Output the (X, Y) coordinate of the center of the cell containing the given text.  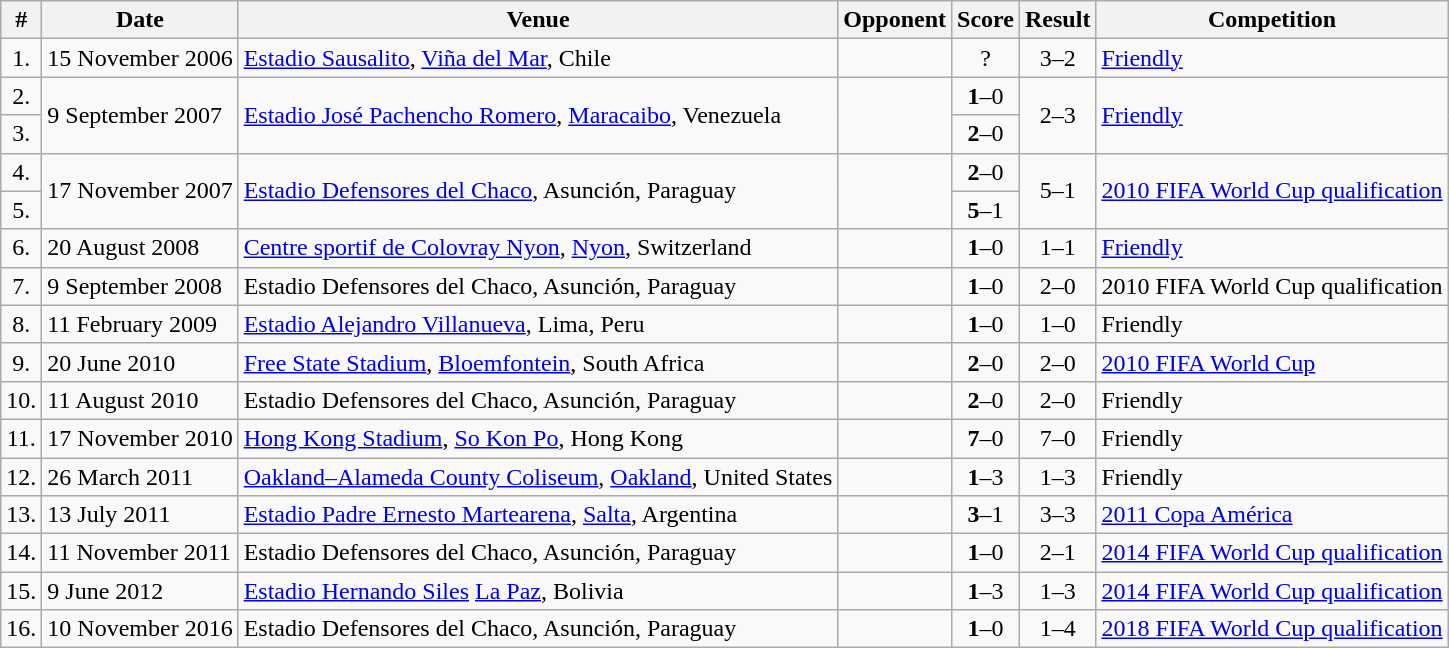
3–1 (986, 515)
? (986, 58)
# (22, 20)
9. (22, 362)
Result (1058, 20)
2018 FIFA World Cup qualification (1272, 629)
3. (22, 134)
Free State Stadium, Bloemfontein, South Africa (538, 362)
20 August 2008 (140, 248)
12. (22, 477)
16. (22, 629)
Competition (1272, 20)
26 March 2011 (140, 477)
9 September 2007 (140, 115)
Estadio Alejandro Villanueva, Lima, Peru (538, 324)
10. (22, 400)
1–1 (1058, 248)
11. (22, 438)
3–3 (1058, 515)
13 July 2011 (140, 515)
17 November 2007 (140, 191)
1–4 (1058, 629)
2011 Copa América (1272, 515)
20 June 2010 (140, 362)
3–2 (1058, 58)
15. (22, 591)
Score (986, 20)
Centre sportif de Colovray Nyon, Nyon, Switzerland (538, 248)
11 February 2009 (140, 324)
Estadio Sausalito, Viña del Mar, Chile (538, 58)
Estadio Padre Ernesto Martearena, Salta, Argentina (538, 515)
2–1 (1058, 553)
13. (22, 515)
9 June 2012 (140, 591)
17 November 2010 (140, 438)
10 November 2016 (140, 629)
2010 FIFA World Cup (1272, 362)
4. (22, 172)
6. (22, 248)
Estadio José Pachencho Romero, Maracaibo, Venezuela (538, 115)
1. (22, 58)
Hong Kong Stadium, So Kon Po, Hong Kong (538, 438)
2. (22, 96)
2–3 (1058, 115)
8. (22, 324)
Venue (538, 20)
Date (140, 20)
11 August 2010 (140, 400)
7. (22, 286)
5. (22, 210)
Opponent (895, 20)
14. (22, 553)
Estadio Hernando Siles La Paz, Bolivia (538, 591)
11 November 2011 (140, 553)
15 November 2006 (140, 58)
Oakland–Alameda County Coliseum, Oakland, United States (538, 477)
9 September 2008 (140, 286)
